Output the [X, Y] coordinate of the center of the cell containing the given text.  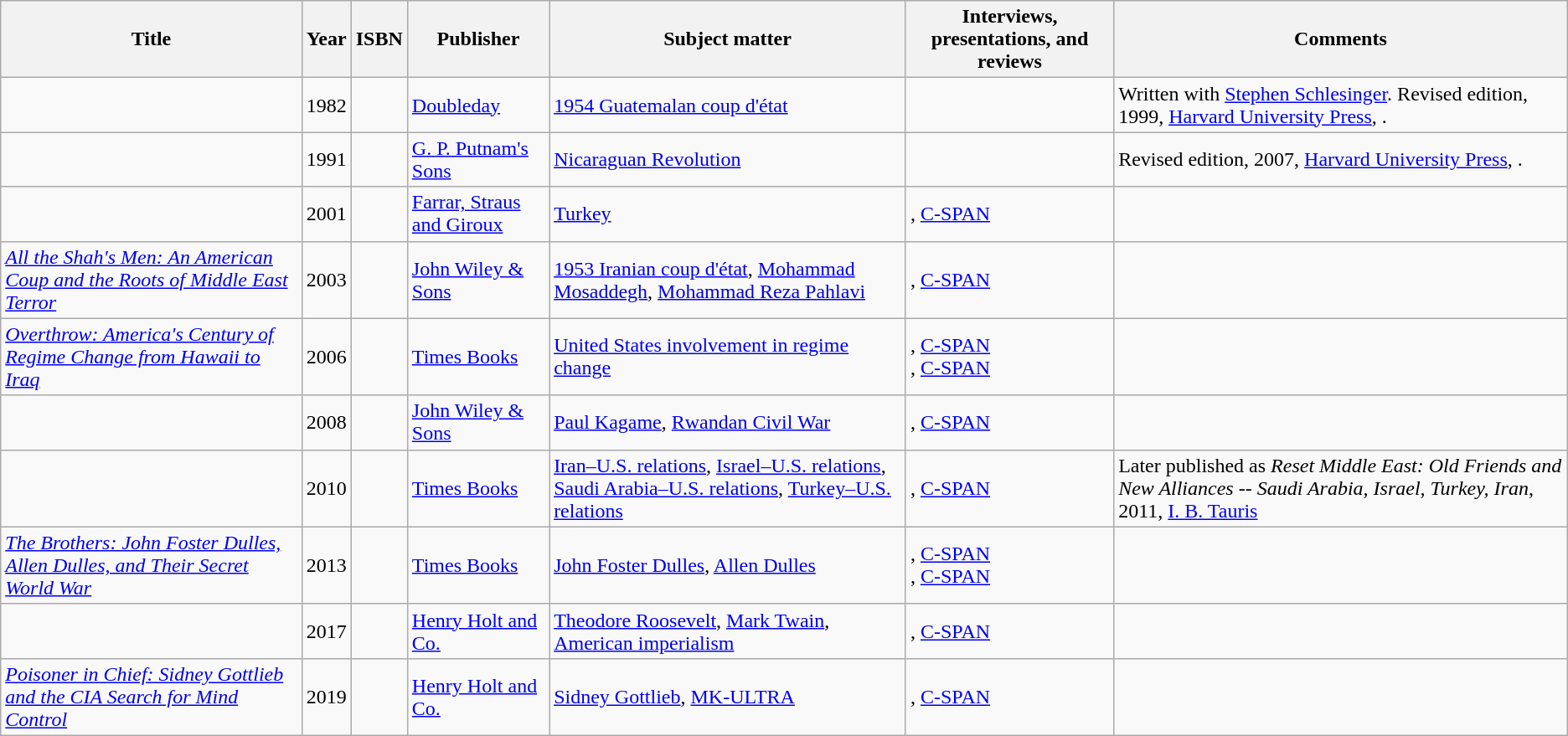
Publisher [477, 39]
2003 [327, 280]
Nicaraguan Revolution [728, 159]
2017 [327, 631]
United States involvement in regime change [728, 357]
Comments [1341, 39]
The Brothers: John Foster Dulles, Allen Dulles, and Their Secret World War [151, 565]
Sidney Gottlieb, MK-ULTRA [728, 697]
Interviews, presentations, and reviews [1009, 39]
2019 [327, 697]
G. P. Putnam's Sons [477, 159]
Overthrow: America's Century of Regime Change from Hawaii to Iraq [151, 357]
2001 [327, 214]
Farrar, Straus and Giroux [477, 214]
2006 [327, 357]
1954 Guatemalan coup d'état [728, 106]
All the Shah's Men: An American Coup and the Roots of Middle East Terror [151, 280]
Paul Kagame, Rwandan Civil War [728, 422]
Title [151, 39]
John Foster Dulles, Allen Dulles [728, 565]
Written with Stephen Schlesinger. Revised edition, 1999, Harvard University Press, . [1341, 106]
Turkey [728, 214]
Revised edition, 2007, Harvard University Press, . [1341, 159]
Poisoner in Chief: Sidney Gottlieb and the CIA Search for Mind Control [151, 697]
ISBN [379, 39]
1982 [327, 106]
Subject matter [728, 39]
Year [327, 39]
2010 [327, 488]
2013 [327, 565]
Iran–U.S. relations, Israel–U.S. relations, Saudi Arabia–U.S. relations, Turkey–U.S. relations [728, 488]
Later published as Reset Middle East: Old Friends and New Alliances -- Saudi Arabia, Israel, Turkey, Iran, 2011, I. B. Tauris [1341, 488]
Theodore Roosevelt, Mark Twain, American imperialism [728, 631]
Doubleday [477, 106]
2008 [327, 422]
1991 [327, 159]
1953 Iranian coup d'état, Mohammad Mosaddegh, Mohammad Reza Pahlavi [728, 280]
